Locate the cell with the specified text and output its (x, y) center coordinate. 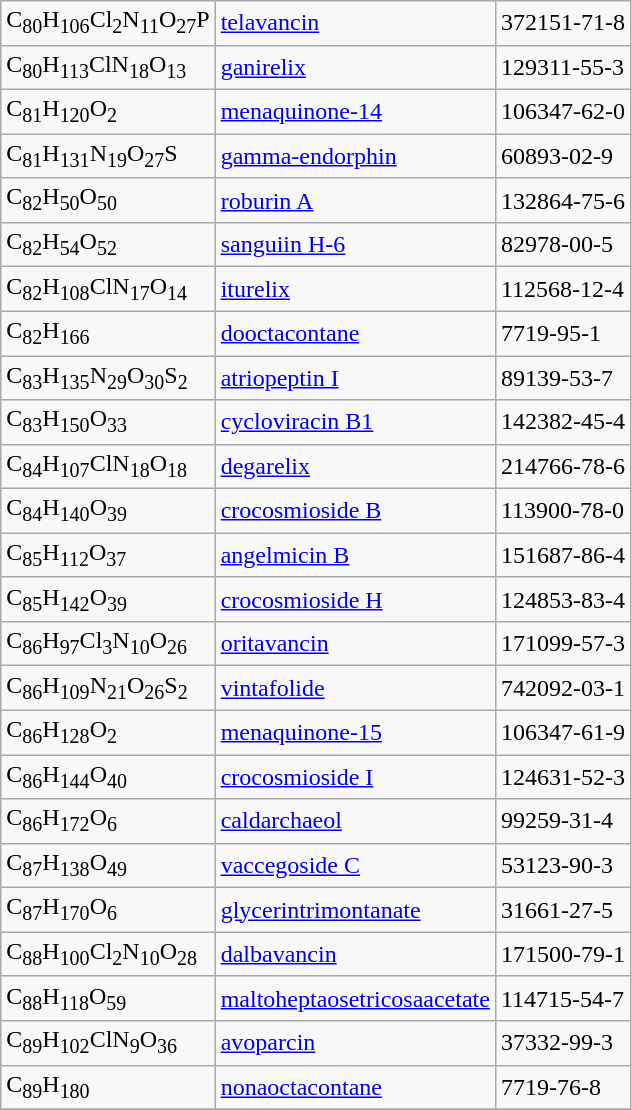
C82H50O50 (108, 200)
C80H106Cl2N11O27P (108, 23)
caldarchaeol (355, 821)
oritavancin (355, 644)
C88H118O59 (108, 998)
99259-31-4 (562, 821)
gamma-endorphin (355, 156)
crocosmioside I (355, 777)
C81H131N19O27S (108, 156)
vintafolide (355, 688)
glycerintrimontanate (355, 910)
angelmicin B (355, 555)
106347-61-9 (562, 732)
avoparcin (355, 1043)
742092-03-1 (562, 688)
nonaoctacontane (355, 1087)
C83H135N29O30S2 (108, 378)
atriopeptin I (355, 378)
C81H120O2 (108, 111)
C87H170O6 (108, 910)
C86H97Cl3N10O26 (108, 644)
171099-57-3 (562, 644)
106347-62-0 (562, 111)
C84H107ClN18O18 (108, 466)
C84H140O39 (108, 511)
C82H108ClN17O14 (108, 289)
112568-12-4 (562, 289)
C86H109N21O26S2 (108, 688)
142382-45-4 (562, 422)
dalbavancin (355, 954)
89139-53-7 (562, 378)
171500-79-1 (562, 954)
ganirelix (355, 67)
C86H172O6 (108, 821)
C89H102ClN9O36 (108, 1043)
dooctacontane (355, 333)
114715-54-7 (562, 998)
372151-71-8 (562, 23)
C85H112O37 (108, 555)
cycloviracin B1 (355, 422)
132864-75-6 (562, 200)
C80H113ClN18O13 (108, 67)
telavancin (355, 23)
iturelix (355, 289)
7719-76-8 (562, 1087)
crocosmioside B (355, 511)
C82H54O52 (108, 244)
C89H180 (108, 1087)
maltoheptaosetricosaacetate (355, 998)
C88H100Cl2N10O28 (108, 954)
60893-02-9 (562, 156)
53123-90-3 (562, 865)
129311-55-3 (562, 67)
C86H144O40 (108, 777)
82978-00-5 (562, 244)
degarelix (355, 466)
C82H166 (108, 333)
124853-83-4 (562, 599)
214766-78-6 (562, 466)
sanguiin H-6 (355, 244)
C83H150O33 (108, 422)
roburin A (355, 200)
113900-78-0 (562, 511)
31661-27-5 (562, 910)
menaquinone-15 (355, 732)
C85H142O39 (108, 599)
C86H128O2 (108, 732)
C87H138O49 (108, 865)
124631-52-3 (562, 777)
37332-99-3 (562, 1043)
crocosmioside H (355, 599)
151687-86-4 (562, 555)
menaquinone-14 (355, 111)
7719-95-1 (562, 333)
vaccegoside C (355, 865)
